Return the (X, Y) coordinate for the center point of the cell that contains the specified text.  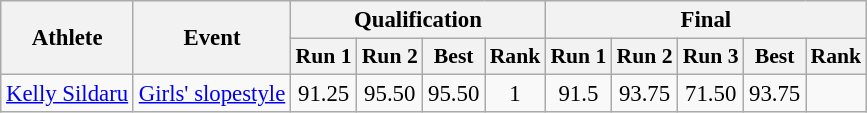
Girls' slopestyle (212, 93)
Run 3 (711, 57)
91.25 (324, 93)
Event (212, 38)
1 (516, 93)
Qualification (418, 20)
71.50 (711, 93)
Final (706, 20)
Kelly Sildaru (68, 93)
91.5 (578, 93)
Athlete (68, 38)
